From the cell containing the given text, extract its center point as (x, y) coordinate. 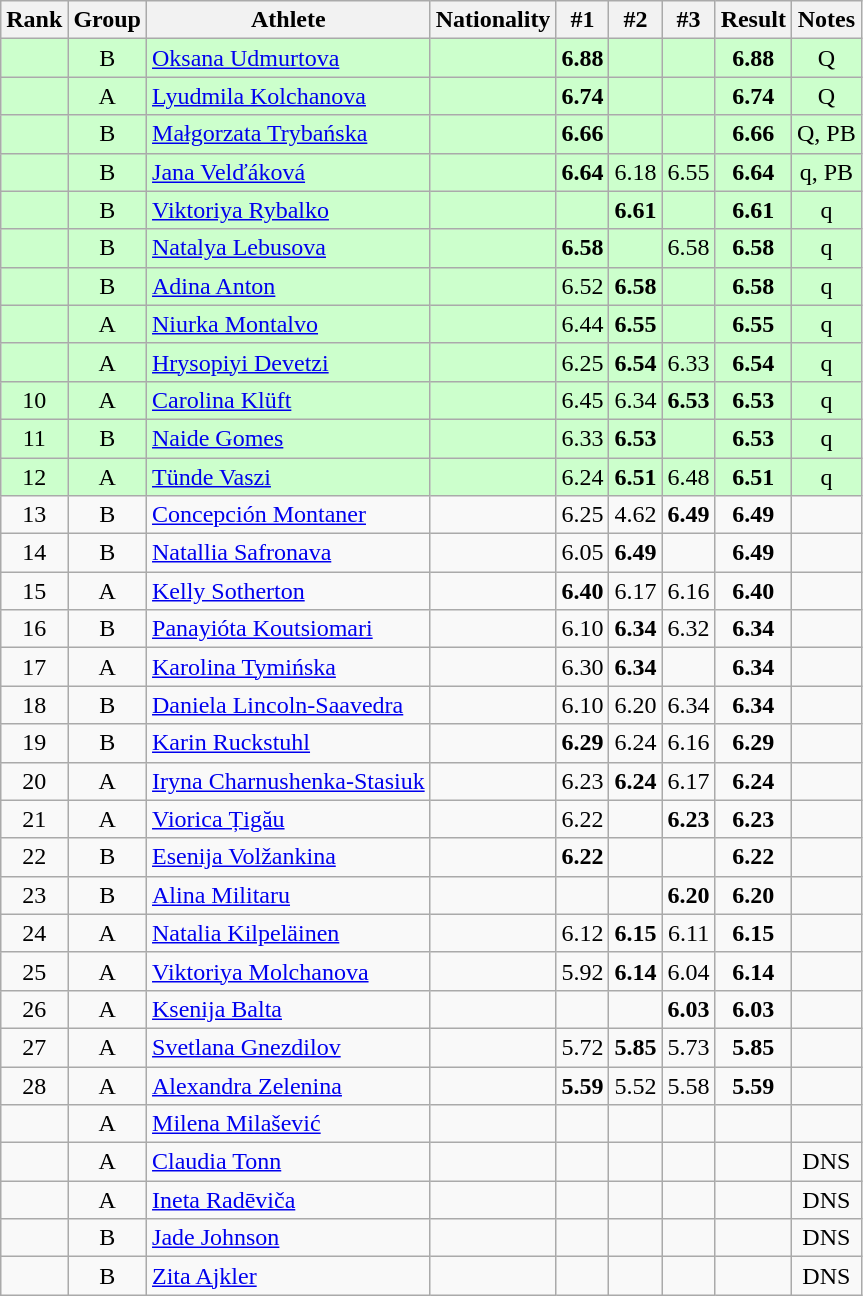
22 (34, 857)
12 (34, 477)
5.72 (582, 1047)
Karin Ruckstuhl (289, 743)
Nationality (493, 20)
Esenija Volžankina (289, 857)
Daniela Lincoln-Saavedra (289, 705)
#1 (582, 20)
23 (34, 895)
Alexandra Zelenina (289, 1085)
Natalia Kilpeläinen (289, 933)
Oksana Udmurtova (289, 58)
Jade Johnson (289, 1238)
Natalya Lebusova (289, 248)
Viktoriya Molchanova (289, 971)
20 (34, 781)
15 (34, 591)
Result (753, 20)
Viktoriya Rybalko (289, 210)
6.11 (688, 933)
Karolina Tymińska (289, 667)
4.62 (636, 515)
Tünde Vaszi (289, 477)
11 (34, 438)
17 (34, 667)
Iryna Charnushenka-Stasiuk (289, 781)
q, PB (827, 172)
Panayióta Koutsiomari (289, 629)
Viorica Țigău (289, 819)
25 (34, 971)
Group (108, 20)
6.44 (582, 324)
Natallia Safronava (289, 553)
Ksenija Balta (289, 1009)
Niurka Montalvo (289, 324)
6.32 (688, 629)
Hrysopiyi Devetzi (289, 362)
Ineta Radēviča (289, 1200)
Lyudmila Kolchanova (289, 96)
Q, PB (827, 134)
6.12 (582, 933)
Milena Milašević (289, 1124)
21 (34, 819)
6.48 (688, 477)
6.04 (688, 971)
24 (34, 933)
Zita Ajkler (289, 1276)
#3 (688, 20)
28 (34, 1085)
Alina Militaru (289, 895)
6.30 (582, 667)
Svetlana Gnezdilov (289, 1047)
Naide Gomes (289, 438)
Carolina Klüft (289, 400)
#2 (636, 20)
6.52 (582, 286)
5.92 (582, 971)
5.52 (636, 1085)
16 (34, 629)
Kelly Sotherton (289, 591)
Claudia Tonn (289, 1162)
Concepción Montaner (289, 515)
Małgorzata Trybańska (289, 134)
14 (34, 553)
5.58 (688, 1085)
Notes (827, 20)
Jana Velďáková (289, 172)
Rank (34, 20)
6.18 (636, 172)
26 (34, 1009)
19 (34, 743)
27 (34, 1047)
6.05 (582, 553)
10 (34, 400)
Adina Anton (289, 286)
Athlete (289, 20)
18 (34, 705)
5.73 (688, 1047)
6.45 (582, 400)
13 (34, 515)
